Detect which cell encompasses the target text, then output its [x, y] center coordinate. 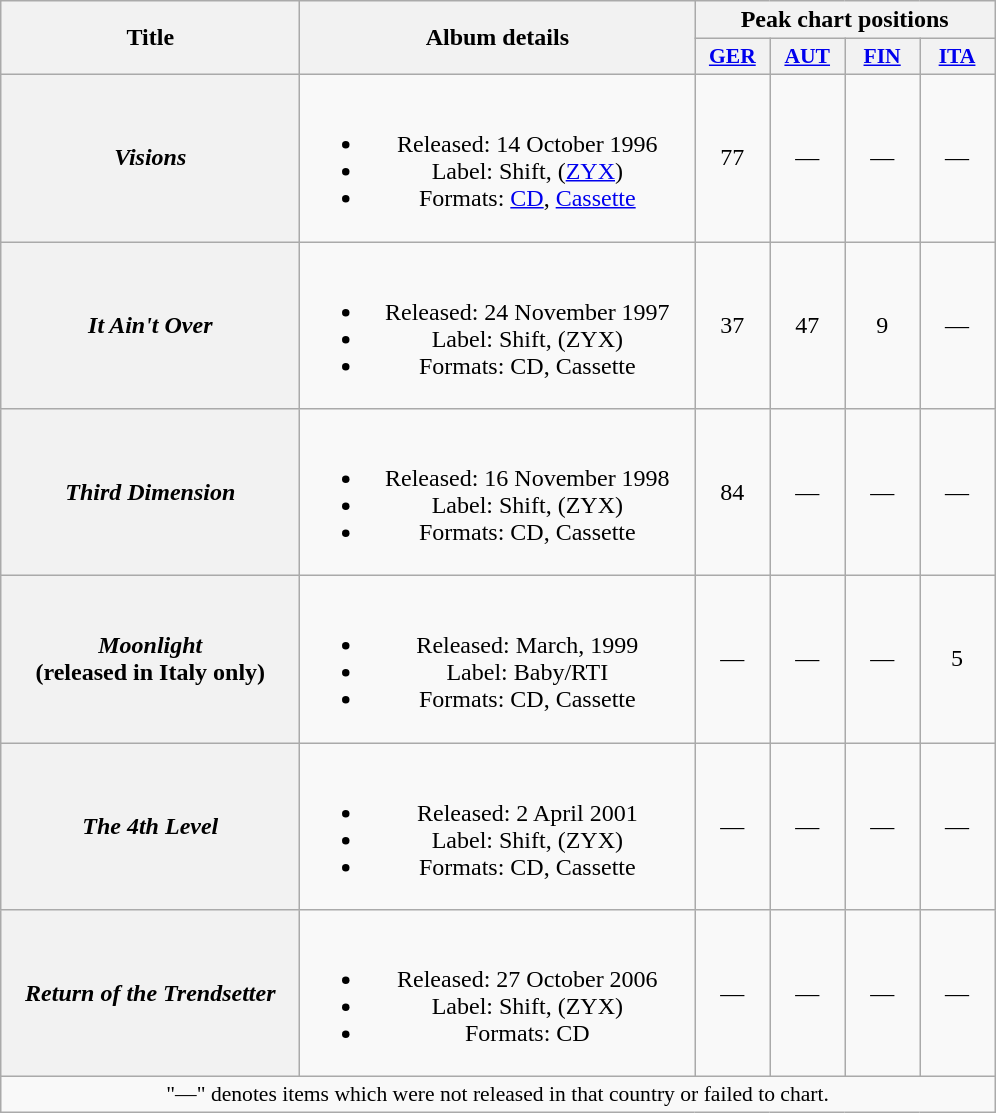
It Ain't Over [150, 326]
77 [732, 158]
Moonlight(released in Italy only) [150, 660]
Released: 14 October 1996Label: Shift, (ZYX)Formats: CD, Cassette [498, 158]
Visions [150, 158]
84 [732, 492]
Album details [498, 38]
Title [150, 38]
Released: 27 October 2006Label: Shift, (ZYX)Formats: CD [498, 994]
Return of the Trendsetter [150, 994]
FIN [882, 57]
5 [958, 660]
GER [732, 57]
Peak chart positions [845, 20]
Released: 16 November 1998Label: Shift, (ZYX)Formats: CD, Cassette [498, 492]
Released: 24 November 1997Label: Shift, (ZYX)Formats: CD, Cassette [498, 326]
AUT [808, 57]
Released: 2 April 2001Label: Shift, (ZYX)Formats: CD, Cassette [498, 826]
Third Dimension [150, 492]
37 [732, 326]
47 [808, 326]
"—" denotes items which were not released in that country or failed to chart. [498, 1095]
9 [882, 326]
The 4th Level [150, 826]
ITA [958, 57]
Released: March, 1999Label: Baby/RTIFormats: CD, Cassette [498, 660]
